Scan for the cell matching the given text and deliver its [X, Y] coordinate at center. 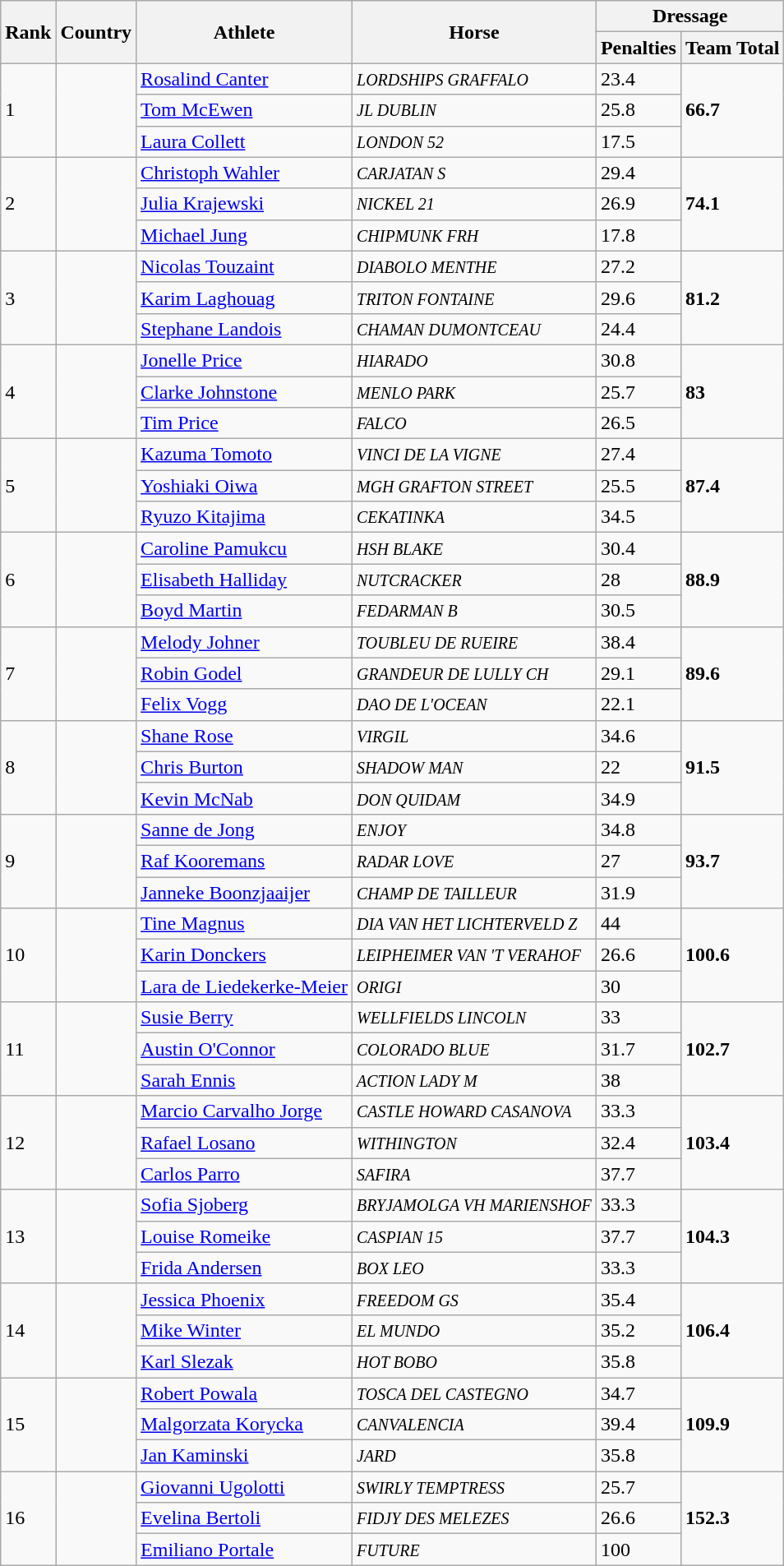
Melody Johner [245, 642]
23.4 [638, 79]
Caroline Pamukcu [245, 548]
CASTLE HOWARD CASANOVA [473, 1111]
31.9 [638, 892]
Robert Powala [245, 1393]
30.5 [638, 611]
Sarah Ennis [245, 1080]
CHIPMUNK FRH [473, 235]
NUTCRACKER [473, 580]
DAO DE L'OCEAN [473, 704]
3 [28, 298]
Jan Kaminski [245, 1456]
100 [638, 1550]
Elisabeth Halliday [245, 580]
32.4 [638, 1143]
FUTURE [473, 1550]
93.7 [732, 861]
VINCI DE LA VIGNE [473, 455]
SAFIRA [473, 1174]
Marcio Carvalho Jorge [245, 1111]
34.5 [638, 517]
10 [28, 955]
Yoshiaki Oiwa [245, 486]
SWIRLY TEMPTRESS [473, 1487]
27.4 [638, 455]
NICKEL 21 [473, 204]
152.3 [732, 1518]
31.7 [638, 1049]
MENLO PARK [473, 392]
Raf Kooremans [245, 861]
104.3 [732, 1236]
12 [28, 1143]
5 [28, 486]
34.9 [638, 798]
34.6 [638, 736]
ORIGI [473, 986]
33 [638, 1018]
MGH GRAFTON STREET [473, 486]
89.6 [732, 673]
CANVALENCIA [473, 1425]
WELLFIELDS LINCOLN [473, 1018]
Ryuzo Kitajima [245, 517]
ENJOY [473, 829]
HSH BLAKE [473, 548]
TRITON FONTAINE [473, 298]
Julia Krajewski [245, 204]
29.4 [638, 173]
6 [28, 580]
17.8 [638, 235]
Team Total [732, 48]
38 [638, 1080]
14 [28, 1330]
Austin O'Connor [245, 1049]
22.1 [638, 704]
91.5 [732, 767]
Carlos Parro [245, 1174]
ACTION LADY M [473, 1080]
Malgorzata Korycka [245, 1425]
106.4 [732, 1330]
Jessica Phoenix [245, 1299]
30.4 [638, 548]
74.1 [732, 204]
FEDARMAN B [473, 611]
Sanne de Jong [245, 829]
Tim Price [245, 423]
29.1 [638, 673]
Felix Vogg [245, 704]
Clarke Johnstone [245, 392]
16 [28, 1518]
Kevin McNab [245, 798]
25.8 [638, 110]
DIABOLO MENTHE [473, 266]
Shane Rose [245, 736]
Rafael Losano [245, 1143]
GRANDEUR DE LULLY CH [473, 673]
Mike Winter [245, 1330]
34.7 [638, 1393]
Frida Andersen [245, 1268]
8 [28, 767]
DON QUIDAM [473, 798]
EL MUNDO [473, 1330]
LEIPHEIMER VAN 'T VERAHOF [473, 955]
38.4 [638, 642]
Rosalind Canter [245, 79]
39.4 [638, 1425]
LORDSHIPS GRAFFALO [473, 79]
COLORADO BLUE [473, 1049]
30 [638, 986]
29.6 [638, 298]
Country [96, 32]
9 [28, 861]
HIARADO [473, 360]
HOT BOBO [473, 1361]
Laura Collett [245, 141]
35.4 [638, 1299]
Christoph Wahler [245, 173]
Athlete [245, 32]
FALCO [473, 423]
25.5 [638, 486]
27.2 [638, 266]
VIRGIL [473, 736]
15 [28, 1425]
102.7 [732, 1049]
Sofia Sjoberg [245, 1205]
SHADOW MAN [473, 767]
26.5 [638, 423]
22 [638, 767]
Dressage [690, 16]
7 [28, 673]
CASPIAN 15 [473, 1236]
83 [732, 391]
BRYJAMOLGA VH MARIENSHOF [473, 1205]
24.4 [638, 329]
Evelina Bertoli [245, 1518]
34.8 [638, 829]
81.2 [732, 298]
Susie Berry [245, 1018]
Robin Godel [245, 673]
Karl Slezak [245, 1361]
Chris Burton [245, 767]
JL DUBLIN [473, 110]
TOSCA DEL CASTEGNO [473, 1393]
100.6 [732, 955]
Penalties [638, 48]
TOUBLEU DE RUEIRE [473, 642]
Louise Romeike [245, 1236]
28 [638, 580]
CEKATINKA [473, 517]
Tom McEwen [245, 110]
BOX LEO [473, 1268]
88.9 [732, 580]
30.8 [638, 360]
Michael Jung [245, 235]
LONDON 52 [473, 141]
CHAMAN DUMONTCEAU [473, 329]
2 [28, 204]
17.5 [638, 141]
4 [28, 391]
26.9 [638, 204]
44 [638, 924]
Emiliano Portale [245, 1550]
27 [638, 861]
Kazuma Tomoto [245, 455]
13 [28, 1236]
Horse [473, 32]
FREEDOM GS [473, 1299]
Janneke Boonzjaaijer [245, 892]
Nicolas Touzaint [245, 266]
Giovanni Ugolotti [245, 1487]
87.4 [732, 486]
66.7 [732, 110]
103.4 [732, 1143]
WITHINGTON [473, 1143]
FIDJY DES MELEZES [473, 1518]
RADAR LOVE [473, 861]
11 [28, 1049]
1 [28, 110]
Lara de Liedekerke-Meier [245, 986]
Tine Magnus [245, 924]
CARJATAN S [473, 173]
Boyd Martin [245, 611]
DIA VAN HET LICHTERVELD Z [473, 924]
Karin Donckers [245, 955]
CHAMP DE TAILLEUR [473, 892]
Stephane Landois [245, 329]
JARD [473, 1456]
Karim Laghouag [245, 298]
Jonelle Price [245, 360]
109.9 [732, 1425]
Rank [28, 32]
35.2 [638, 1330]
